Return [x, y] of the center of cell containing provided text 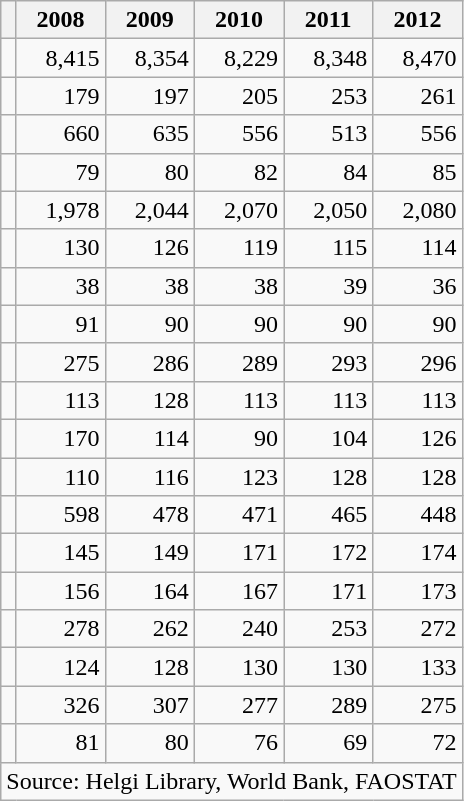
124 [60, 667]
170 [60, 438]
174 [418, 553]
513 [328, 134]
2012 [418, 20]
2,050 [328, 210]
240 [238, 629]
116 [150, 477]
8,229 [238, 58]
2,080 [418, 210]
85 [418, 172]
2010 [238, 20]
8,470 [418, 58]
2009 [150, 20]
197 [150, 96]
2,070 [238, 210]
8,415 [60, 58]
465 [328, 515]
110 [60, 477]
598 [60, 515]
39 [328, 286]
164 [150, 591]
8,354 [150, 58]
82 [238, 172]
326 [60, 705]
173 [418, 591]
119 [238, 248]
123 [238, 477]
635 [150, 134]
262 [150, 629]
76 [238, 743]
307 [150, 705]
660 [60, 134]
145 [60, 553]
478 [150, 515]
84 [328, 172]
1,978 [60, 210]
471 [238, 515]
115 [328, 248]
79 [60, 172]
296 [418, 362]
2008 [60, 20]
91 [60, 324]
278 [60, 629]
156 [60, 591]
149 [150, 553]
2011 [328, 20]
8,348 [328, 58]
81 [60, 743]
72 [418, 743]
448 [418, 515]
277 [238, 705]
167 [238, 591]
179 [60, 96]
286 [150, 362]
205 [238, 96]
272 [418, 629]
36 [418, 286]
133 [418, 667]
104 [328, 438]
293 [328, 362]
172 [328, 553]
Source: Helgi Library, World Bank, FAOSTAT [232, 781]
2,044 [150, 210]
69 [328, 743]
261 [418, 96]
